For the text-containing cell, return its midpoint in [X, Y] coordinate format. 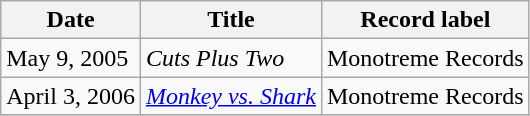
May 9, 2005 [71, 58]
Record label [425, 20]
Title [230, 20]
Date [71, 20]
Monkey vs. Shark [230, 96]
Cuts Plus Two [230, 58]
April 3, 2006 [71, 96]
